From the cell containing the given text, extract its center point as [X, Y] coordinate. 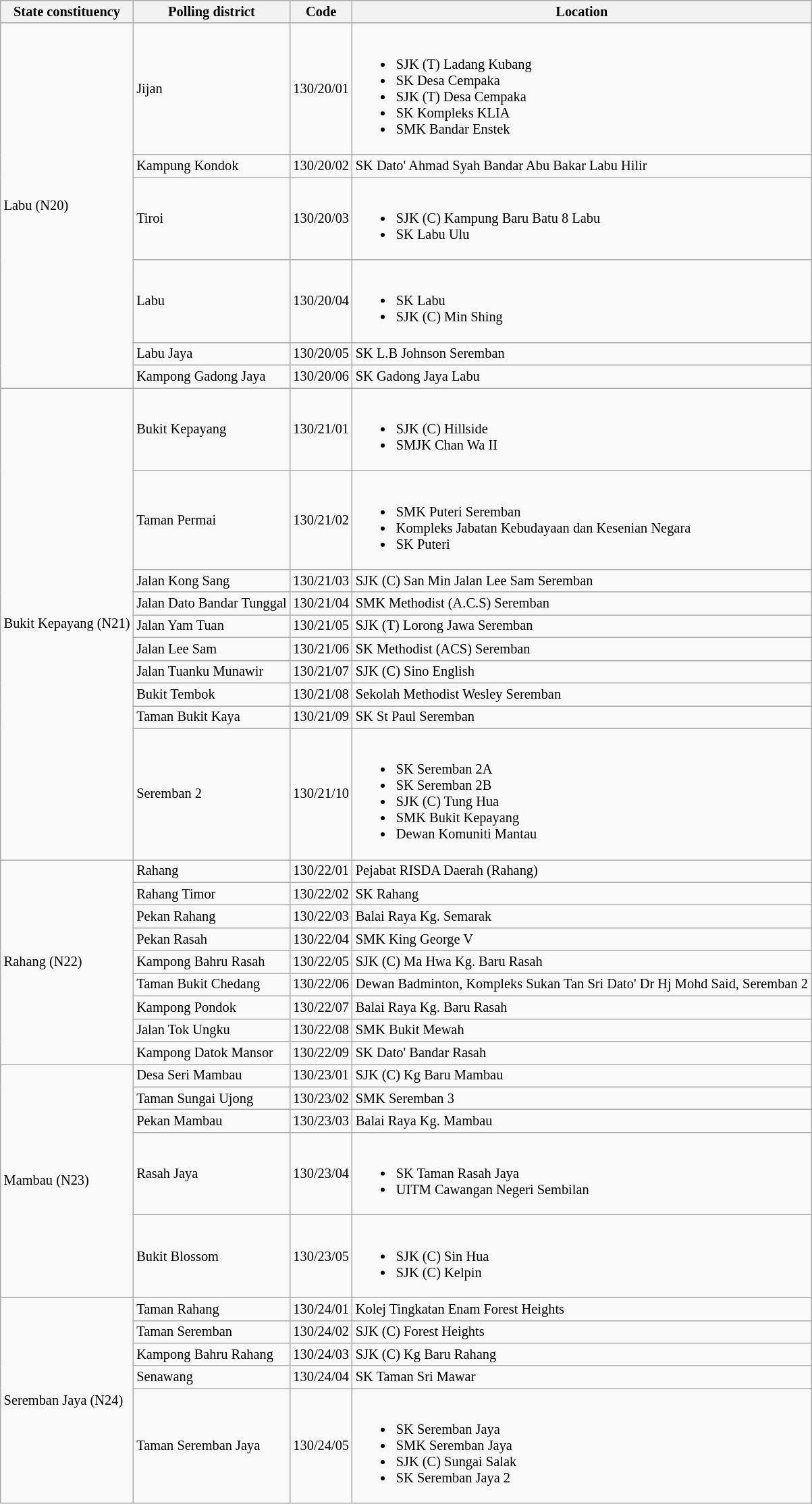
SK Taman Sri Mawar [582, 1377]
130/24/04 [321, 1377]
130/24/02 [321, 1332]
Bukit Kepayang (N21) [67, 624]
130/24/03 [321, 1354]
SK St Paul Seremban [582, 717]
SMK Seremban 3 [582, 1098]
130/23/01 [321, 1075]
130/20/01 [321, 88]
Jalan Tuanku Munawir [211, 672]
Pejabat RISDA Daerah (Rahang) [582, 871]
SK LabuSJK (C) Min Shing [582, 301]
130/21/08 [321, 694]
Dewan Badminton, Kompleks Sukan Tan Sri Dato' Dr Hj Mohd Said, Seremban 2 [582, 984]
Taman Seremban [211, 1332]
130/24/01 [321, 1309]
130/22/09 [321, 1052]
130/20/05 [321, 354]
130/23/03 [321, 1121]
SJK (T) Ladang KubangSK Desa CempakaSJK (T) Desa CempakaSK Kompleks KLIASMK Bandar Enstek [582, 88]
SK Seremban JayaSMK Seremban JayaSJK (C) Sungai SalakSK Seremban Jaya 2 [582, 1446]
Kampong Gadong Jaya [211, 377]
130/22/02 [321, 894]
Balai Raya Kg. Mambau [582, 1121]
State constituency [67, 11]
SK L.B Johnson Seremban [582, 354]
Kampong Datok Mansor [211, 1052]
130/23/04 [321, 1173]
Balai Raya Kg. Semarak [582, 916]
Taman Bukit Kaya [211, 717]
130/22/03 [321, 916]
Kolej Tingkatan Enam Forest Heights [582, 1309]
Rahang [211, 871]
130/22/07 [321, 1007]
Location [582, 11]
Jalan Dato Bandar Tunggal [211, 603]
SK Seremban 2ASK Seremban 2BSJK (C) Tung HuaSMK Bukit KepayangDewan Komuniti Mantau [582, 794]
SK Methodist (ACS) Seremban [582, 649]
SMK King George V [582, 939]
SMK Methodist (A.C.S) Seremban [582, 603]
130/21/07 [321, 672]
Seremban Jaya (N24) [67, 1400]
Senawang [211, 1377]
SK Dato' Bandar Rasah [582, 1052]
SK Taman Rasah JayaUITM Cawangan Negeri Sembilan [582, 1173]
130/20/06 [321, 377]
130/21/04 [321, 603]
130/21/10 [321, 794]
Taman Seremban Jaya [211, 1446]
Sekolah Methodist Wesley Seremban [582, 694]
Bukit Tembok [211, 694]
130/21/06 [321, 649]
SMK Puteri SerembanKompleks Jabatan Kebudayaan dan Kesenian NegaraSK Puteri [582, 520]
SJK (C) Kg Baru Mambau [582, 1075]
130/20/03 [321, 218]
SMK Bukit Mewah [582, 1030]
SJK (C) Kg Baru Rahang [582, 1354]
130/20/04 [321, 301]
130/22/06 [321, 984]
130/21/02 [321, 520]
Labu (N20) [67, 205]
Labu Jaya [211, 354]
Seremban 2 [211, 794]
SJK (C) HillsideSMJK Chan Wa II [582, 429]
Kampong Bahru Rasah [211, 962]
Code [321, 11]
Pekan Rahang [211, 916]
130/22/01 [321, 871]
Taman Sungai Ujong [211, 1098]
130/22/04 [321, 939]
130/23/05 [321, 1256]
Jalan Lee Sam [211, 649]
130/21/09 [321, 717]
Pekan Rasah [211, 939]
130/21/03 [321, 581]
Jalan Yam Tuan [211, 626]
130/21/05 [321, 626]
Labu [211, 301]
130/24/05 [321, 1446]
Pekan Mambau [211, 1121]
SJK (C) San Min Jalan Lee Sam Seremban [582, 581]
Bukit Kepayang [211, 429]
Kampung Kondok [211, 165]
Bukit Blossom [211, 1256]
Jalan Kong Sang [211, 581]
Taman Rahang [211, 1309]
130/23/02 [321, 1098]
130/22/05 [321, 962]
Taman Bukit Chedang [211, 984]
Rasah Jaya [211, 1173]
130/21/01 [321, 429]
Polling district [211, 11]
Tiroi [211, 218]
SJK (C) Ma Hwa Kg. Baru Rasah [582, 962]
130/22/08 [321, 1030]
SK Dato' Ahmad Syah Bandar Abu Bakar Labu Hilir [582, 165]
SJK (C) Sin HuaSJK (C) Kelpin [582, 1256]
SJK (T) Lorong Jawa Seremban [582, 626]
Kampong Bahru Rahang [211, 1354]
Desa Seri Mambau [211, 1075]
Rahang Timor [211, 894]
Mambau (N23) [67, 1181]
SK Gadong Jaya Labu [582, 377]
Rahang (N22) [67, 961]
Balai Raya Kg. Baru Rasah [582, 1007]
SJK (C) Sino English [582, 672]
Jalan Tok Ungku [211, 1030]
SJK (C) Kampung Baru Batu 8 LabuSK Labu Ulu [582, 218]
130/20/02 [321, 165]
Taman Permai [211, 520]
SJK (C) Forest Heights [582, 1332]
Kampong Pondok [211, 1007]
SK Rahang [582, 894]
Jijan [211, 88]
